From the cell containing the given text, extract its center point as [X, Y] coordinate. 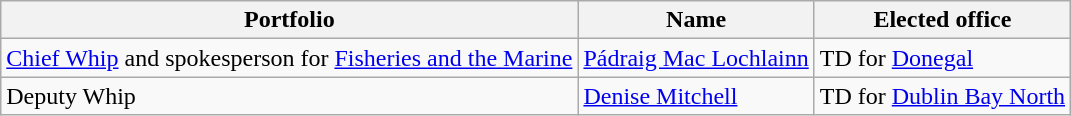
Denise Mitchell [696, 96]
Chief Whip and spokesperson for Fisheries and the Marine [290, 58]
TD for Donegal [942, 58]
Deputy Whip [290, 96]
Name [696, 20]
Pádraig Mac Lochlainn [696, 58]
Elected office [942, 20]
TD for Dublin Bay North [942, 96]
Portfolio [290, 20]
